Identify which cell holds the provided text, then report its (x, y) central coordinate. 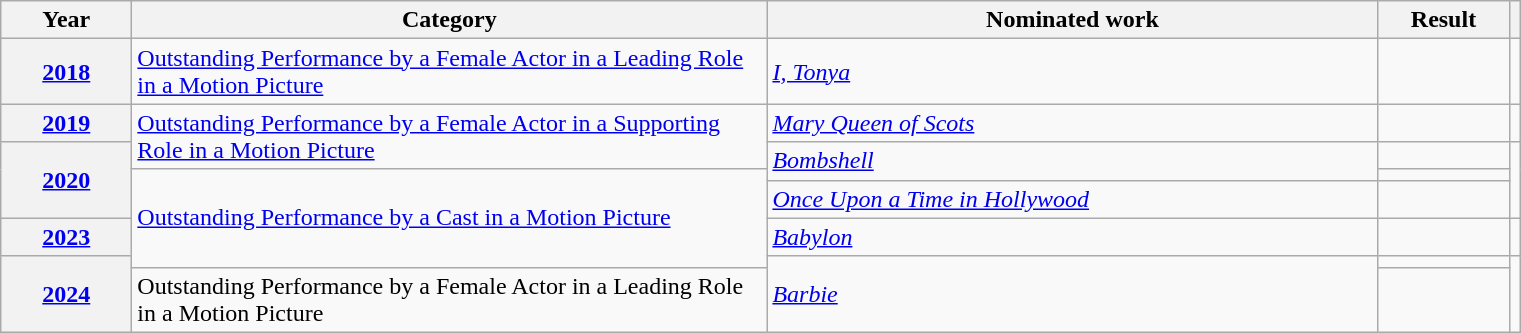
Bombshell (1072, 161)
Result (1444, 20)
Year (66, 20)
Outstanding Performance by a Cast in a Motion Picture (450, 218)
Barbie (1072, 294)
I, Tonya (1072, 72)
2020 (66, 180)
2023 (66, 237)
2019 (66, 123)
Outstanding Performance by a Female Actor in a Supporting Role in a Motion Picture (450, 136)
2024 (66, 294)
Nominated work (1072, 20)
Babylon (1072, 237)
Category (450, 20)
2018 (66, 72)
Mary Queen of Scots (1072, 123)
Once Upon a Time in Hollywood (1072, 199)
